From the cell containing the given text, extract its center point as [x, y] coordinate. 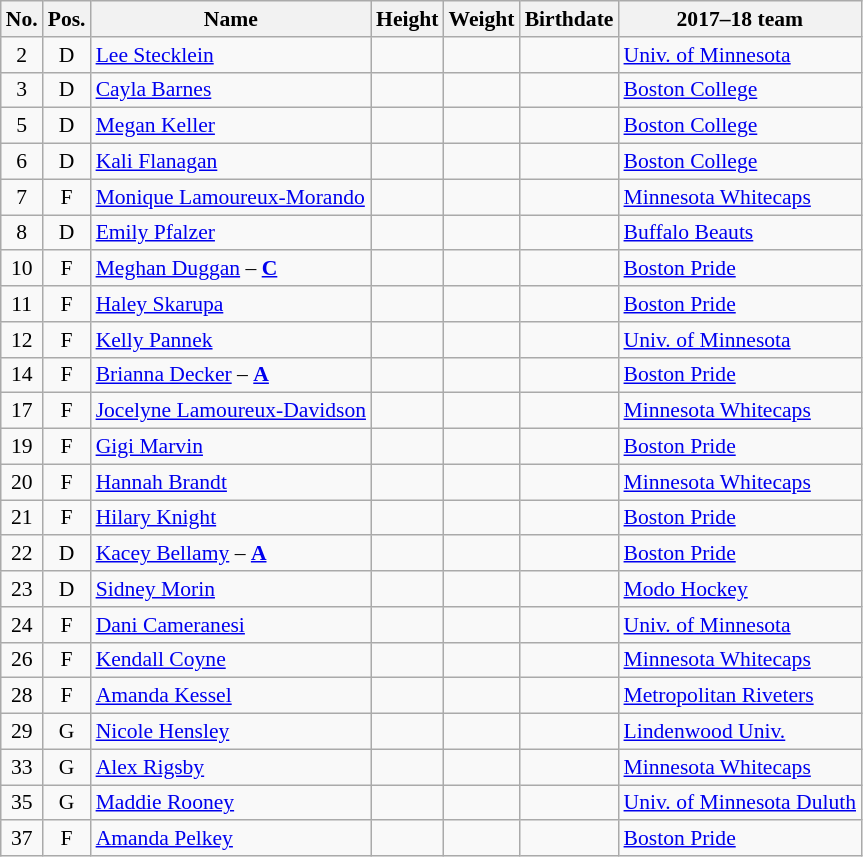
Modo Hockey [740, 589]
6 [22, 162]
11 [22, 304]
22 [22, 554]
2017–18 team [740, 19]
Lindenwood Univ. [740, 732]
Brianna Decker – A [231, 375]
Hannah Brandt [231, 482]
12 [22, 340]
21 [22, 518]
26 [22, 660]
29 [22, 732]
Megan Keller [231, 126]
Amanda Kessel [231, 696]
24 [22, 625]
37 [22, 839]
10 [22, 269]
Kacey Bellamy – A [231, 554]
Monique Lamoureux-Morando [231, 197]
19 [22, 447]
14 [22, 375]
28 [22, 696]
Gigi Marvin [231, 447]
Name [231, 19]
Lee Stecklein [231, 55]
Kendall Coyne [231, 660]
Nicole Hensley [231, 732]
Hilary Knight [231, 518]
7 [22, 197]
33 [22, 767]
Kelly Pannek [231, 340]
Maddie Rooney [231, 803]
Alex Rigsby [231, 767]
Height [407, 19]
No. [22, 19]
Kali Flanagan [231, 162]
35 [22, 803]
Amanda Pelkey [231, 839]
Haley Skarupa [231, 304]
Cayla Barnes [231, 90]
Weight [482, 19]
Jocelyne Lamoureux-Davidson [231, 411]
Meghan Duggan – C [231, 269]
Sidney Morin [231, 589]
2 [22, 55]
3 [22, 90]
Dani Cameranesi [231, 625]
23 [22, 589]
8 [22, 233]
Emily Pfalzer [231, 233]
5 [22, 126]
Pos. [67, 19]
Buffalo Beauts [740, 233]
Metropolitan Riveters [740, 696]
Univ. of Minnesota Duluth [740, 803]
20 [22, 482]
Birthdate [570, 19]
17 [22, 411]
